Identify which cell holds the provided text, then report its (x, y) central coordinate. 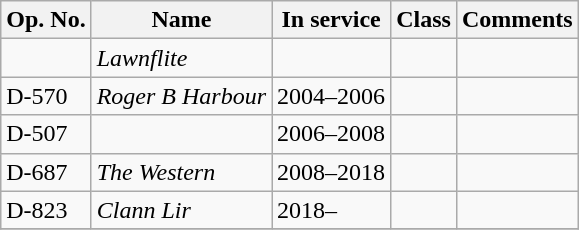
Clann Lir (181, 210)
D-687 (46, 172)
D-570 (46, 96)
Lawnflite (181, 58)
The Western (181, 172)
D-823 (46, 210)
In service (332, 20)
2006–2008 (332, 134)
2018– (332, 210)
Roger B Harbour (181, 96)
Comments (517, 20)
Name (181, 20)
D-507 (46, 134)
2008–2018 (332, 172)
Class (424, 20)
2004–2006 (332, 96)
Op. No. (46, 20)
